Extract the [x, y] coordinate from the center of the cell holding the provided text.  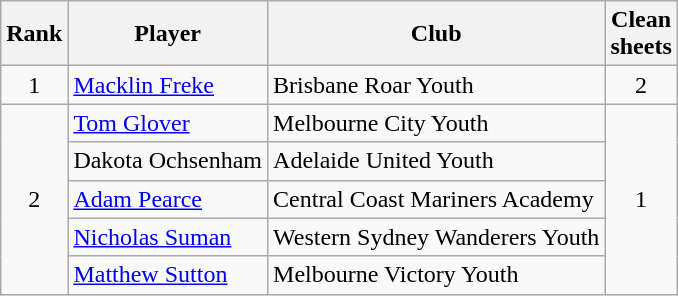
Brisbane Roar Youth [436, 85]
Club [436, 34]
Tom Glover [168, 123]
Rank [34, 34]
Dakota Ochsenham [168, 161]
Central Coast Mariners Academy [436, 199]
Adelaide United Youth [436, 161]
Nicholas Suman [168, 237]
Western Sydney Wanderers Youth [436, 237]
Melbourne Victory Youth [436, 275]
Cleansheets [641, 34]
Matthew Sutton [168, 275]
Melbourne City Youth [436, 123]
Adam Pearce [168, 199]
Macklin Freke [168, 85]
Player [168, 34]
